Return (X, Y) of the center of cell containing provided text 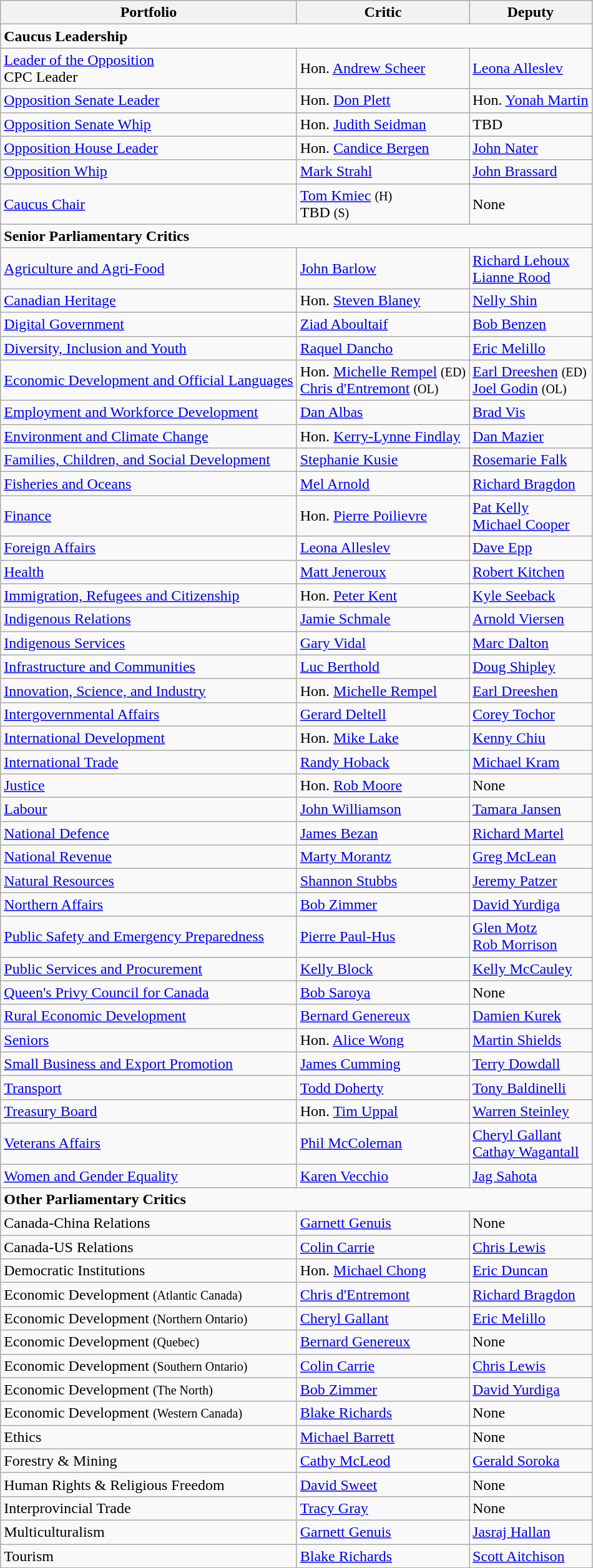
Health (149, 572)
Cheryl Gallant (383, 1318)
Multiculturalism (149, 1532)
Veterans Affairs (149, 1144)
Hon. Michelle Rempel (ED)Chris d'Entremont (OL) (383, 381)
Michael Barrett (383, 1437)
Luc Berthold (383, 667)
John Nater (531, 148)
Jasraj Hallan (531, 1532)
Raquel Dancho (383, 348)
Fisheries and Oceans (149, 484)
Hon. Yonah Martin (531, 100)
Arnold Viersen (531, 619)
Jeremy Patzer (531, 881)
TBD (531, 124)
Mark Strahl (383, 172)
Jag Sahota (531, 1175)
Bob Saroya (383, 992)
David Sweet (383, 1484)
Tourism (149, 1556)
Glen MotzRob Morrison (531, 936)
John Williamson (383, 810)
Eric Duncan (531, 1271)
Randy Hoback (383, 762)
Corey Tochor (531, 714)
Deputy (531, 12)
Indigenous Relations (149, 619)
Hon. Andrew Scheer (383, 69)
National Revenue (149, 857)
Other Parliamentary Critics (296, 1200)
Dan Mazier (531, 436)
Indigenous Services (149, 643)
Hon. Judith Seidman (383, 124)
Cathy McLeod (383, 1461)
Scott Aitchison (531, 1556)
Earl Dreeshen (531, 690)
Interprovincial Trade (149, 1508)
International Trade (149, 762)
Dave Epp (531, 548)
Queen's Privy Council for Canada (149, 992)
Doug Shipley (531, 667)
Innovation, Science, and Industry (149, 690)
Women and Gender Equality (149, 1175)
John Brassard (531, 172)
Rural Economic Development (149, 1016)
James Bezan (383, 833)
Gerard Deltell (383, 714)
Chris d'Entremont (383, 1295)
Shannon Stubbs (383, 881)
Richard Martel (531, 833)
Infrastructure and Communities (149, 667)
Rosemarie Falk (531, 460)
Seniors (149, 1040)
Foreign Affairs (149, 548)
Pat KellyMichael Cooper (531, 516)
Kyle Seeback (531, 595)
Bob Benzen (531, 324)
Mel Arnold (383, 484)
Justice (149, 786)
Diversity, Inclusion and Youth (149, 348)
Economic Development (The North) (149, 1389)
Ethics (149, 1437)
Intergovernmental Affairs (149, 714)
Families, Children, and Social Development (149, 460)
Todd Doherty (383, 1087)
Immigration, Refugees and Citizenship (149, 595)
Caucus Leadership (296, 36)
Senior Parliamentary Critics (296, 236)
Finance (149, 516)
Earl Dreeshen (ED)Joel Godin (OL) (531, 381)
Richard LehouxLianne Rood (531, 268)
Marty Morantz (383, 857)
Tom Kmiec (H)TBD (S) (383, 203)
Opposition Senate Whip (149, 124)
Critic (383, 12)
Hon. Alice Wong (383, 1040)
Damien Kurek (531, 1016)
Environment and Climate Change (149, 436)
Northern Affairs (149, 904)
Economic Development (Southern Ontario) (149, 1366)
Employment and Workforce Development (149, 413)
Labour (149, 810)
Pierre Paul-Hus (383, 936)
Jamie Schmale (383, 619)
Tamara Jansen (531, 810)
James Cumming (383, 1064)
Treasury Board (149, 1111)
Hon. Peter Kent (383, 595)
Economic Development (Quebec) (149, 1342)
Hon. Rob Moore (383, 786)
Canada-China Relations (149, 1223)
Economic Development (Atlantic Canada) (149, 1295)
Tracy Gray (383, 1508)
Canada-US Relations (149, 1247)
Martin Shields (531, 1040)
Democratic Institutions (149, 1271)
Transport (149, 1087)
National Defence (149, 833)
Greg McLean (531, 857)
Leader of the OppositionCPC Leader (149, 69)
Small Business and Export Promotion (149, 1064)
Hon. Kerry-Lynne Findlay (383, 436)
Hon. Candice Bergen (383, 148)
Hon. Michael Chong (383, 1271)
Economic Development (Northern Ontario) (149, 1318)
Hon. Don Plett (383, 100)
Kelly Block (383, 969)
Gary Vidal (383, 643)
Hon. Tim Uppal (383, 1111)
Agriculture and Agri-Food (149, 268)
Opposition Whip (149, 172)
Stephanie Kusie (383, 460)
Portfolio (149, 12)
Robert Kitchen (531, 572)
Nelly Shin (531, 300)
Public Safety and Emergency Preparedness (149, 936)
Gerald Soroka (531, 1461)
Dan Albas (383, 413)
Phil McColeman (383, 1144)
Tony Baldinelli (531, 1087)
Marc Dalton (531, 643)
International Development (149, 738)
Michael Kram (531, 762)
Digital Government (149, 324)
John Barlow (383, 268)
Hon. Mike Lake (383, 738)
Warren Steinley (531, 1111)
Karen Vecchio (383, 1175)
Hon. Michelle Rempel (383, 690)
Hon. Steven Blaney (383, 300)
Caucus Chair (149, 203)
Opposition Senate Leader (149, 100)
Economic Development and Official Languages (149, 381)
Brad Vis (531, 413)
Forestry & Mining (149, 1461)
Hon. Pierre Poilievre (383, 516)
Kelly McCauley (531, 969)
Economic Development (Western Canada) (149, 1413)
Public Services and Procurement (149, 969)
Canadian Heritage (149, 300)
Terry Dowdall (531, 1064)
Matt Jeneroux (383, 572)
Kenny Chiu (531, 738)
Opposition House Leader (149, 148)
Human Rights & Religious Freedom (149, 1484)
Cheryl GallantCathay Wagantall (531, 1144)
Ziad Aboultaif (383, 324)
Natural Resources (149, 881)
